From the cell containing the given text, extract its center point as (x, y) coordinate. 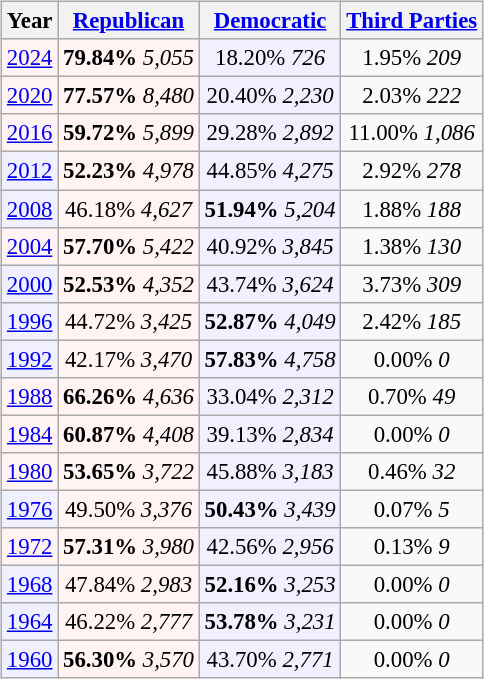
2000 (30, 284)
57.83% 4,758 (270, 359)
52.16% 3,253 (270, 584)
49.50% 3,376 (129, 509)
40.92% 3,845 (270, 246)
42.17% 3,470 (129, 359)
1972 (30, 547)
1968 (30, 584)
57.70% 5,422 (129, 246)
57.31% 3,980 (129, 547)
56.30% 3,570 (129, 660)
1984 (30, 434)
52.23% 4,978 (129, 171)
46.18% 4,627 (129, 209)
0.07% 5 (412, 509)
1976 (30, 509)
47.84% 2,983 (129, 584)
1960 (30, 660)
59.72% 5,899 (129, 133)
11.00% 1,086 (412, 133)
2020 (30, 96)
43.70% 2,771 (270, 660)
1980 (30, 472)
2.03% 222 (412, 96)
1.88% 188 (412, 209)
39.13% 2,834 (270, 434)
52.87% 4,049 (270, 321)
50.43% 3,439 (270, 509)
18.20% 726 (270, 58)
79.84% 5,055 (129, 58)
1996 (30, 321)
2004 (30, 246)
29.28% 2,892 (270, 133)
20.40% 2,230 (270, 96)
2024 (30, 58)
77.57% 8,480 (129, 96)
Third Parties (412, 21)
52.53% 4,352 (129, 284)
0.13% 9 (412, 547)
46.22% 2,777 (129, 622)
0.70% 49 (412, 396)
2.92% 278 (412, 171)
1988 (30, 396)
44.85% 4,275 (270, 171)
33.04% 2,312 (270, 396)
2012 (30, 171)
Year (30, 21)
3.73% 309 (412, 284)
43.74% 3,624 (270, 284)
1.95% 209 (412, 58)
1964 (30, 622)
53.78% 3,231 (270, 622)
1.38% 130 (412, 246)
Republican (129, 21)
42.56% 2,956 (270, 547)
1992 (30, 359)
51.94% 5,204 (270, 209)
2.42% 185 (412, 321)
45.88% 3,183 (270, 472)
2008 (30, 209)
60.87% 4,408 (129, 434)
2016 (30, 133)
44.72% 3,425 (129, 321)
Democratic (270, 21)
53.65% 3,722 (129, 472)
0.46% 32 (412, 472)
66.26% 4,636 (129, 396)
